Identify which cell holds the provided text, then report its (x, y) central coordinate. 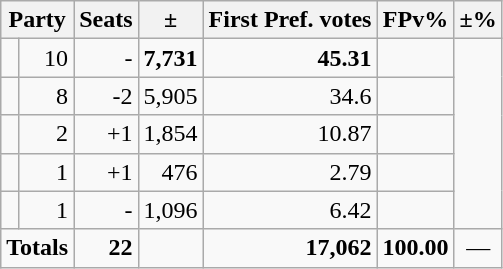
17,062 (290, 248)
Party (38, 20)
Seats (106, 20)
±% (478, 20)
476 (170, 172)
100.00 (416, 248)
45.31 (290, 58)
22 (106, 248)
5,905 (170, 96)
Totals (38, 248)
8 (46, 96)
10.87 (290, 134)
34.6 (290, 96)
1,854 (170, 134)
— (478, 248)
10 (46, 58)
2.79 (290, 172)
7,731 (170, 58)
6.42 (290, 210)
2 (46, 134)
± (170, 20)
First Pref. votes (290, 20)
1,096 (170, 210)
-2 (106, 96)
FPv% (416, 20)
